Provide the (x, y) coordinate of the cell's center where the given text is located.  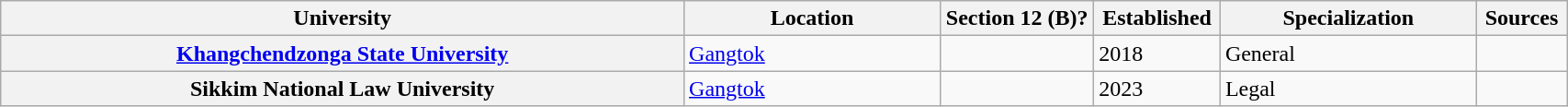
University (343, 18)
2018 (1157, 53)
Location (812, 18)
Sikkim National Law University (343, 89)
Legal (1348, 89)
General (1348, 53)
Khangchendzonga State University (343, 53)
2023 (1157, 89)
Sources (1521, 18)
Specialization (1348, 18)
Section 12 (B)? (1016, 18)
Established (1157, 18)
